Extract the [X, Y] coordinate from the center of the cell holding the provided text.  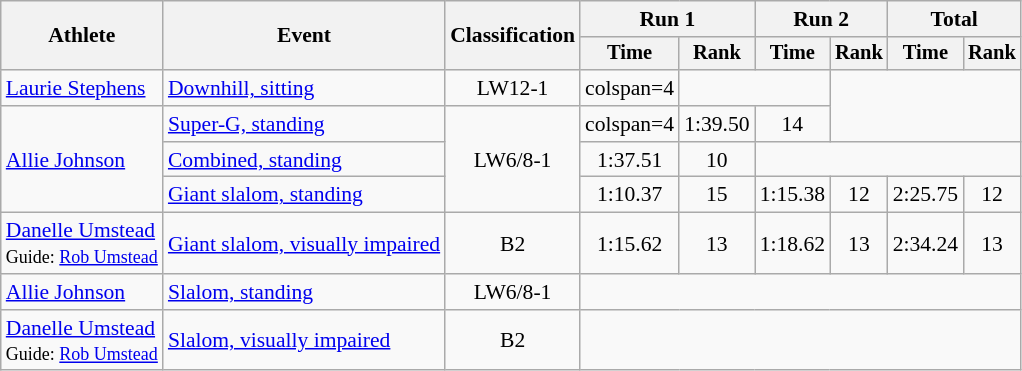
Slalom, visually impaired [304, 340]
14 [792, 124]
1:15.62 [630, 244]
2:34.24 [926, 244]
Laurie Stephens [82, 88]
Giant slalom, standing [304, 195]
1:15.38 [792, 195]
15 [716, 195]
1:37.51 [630, 160]
Giant slalom, visually impaired [304, 244]
Total [954, 19]
Downhill, sitting [304, 88]
2:25.75 [926, 195]
LW12-1 [512, 88]
Slalom, standing [304, 292]
1:39.50 [716, 124]
Athlete [82, 36]
1:18.62 [792, 244]
Run 2 [822, 19]
Run 1 [668, 19]
Combined, standing [304, 160]
Classification [512, 36]
Super-G, standing [304, 124]
10 [716, 160]
Event [304, 36]
1:10.37 [630, 195]
